Locate the cell with the specified text and output its (x, y) center coordinate. 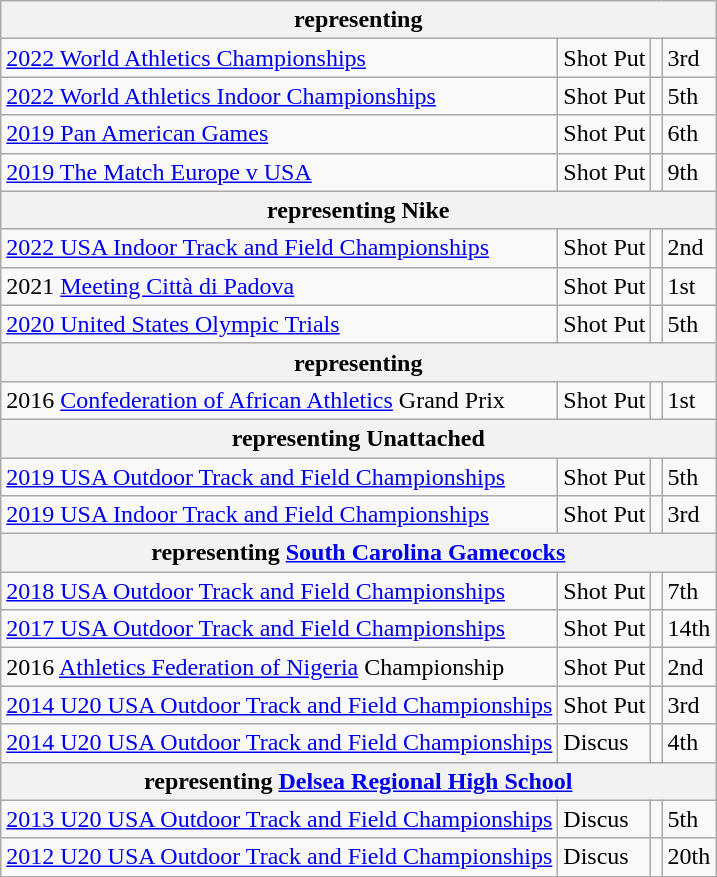
2020 United States Olympic Trials (280, 324)
6th (689, 134)
2019 USA Outdoor Track and Field Championships (280, 477)
2016 Confederation of African Athletics Grand Prix (280, 400)
2019 Pan American Games (280, 134)
2013 U20 USA Outdoor Track and Field Championships (280, 819)
representing Nike (358, 210)
2017 USA Outdoor Track and Field Championships (280, 629)
9th (689, 172)
2012 U20 USA Outdoor Track and Field Championships (280, 857)
4th (689, 743)
7th (689, 591)
2021 Meeting Città di Padova (280, 286)
2018 USA Outdoor Track and Field Championships (280, 591)
14th (689, 629)
2022 World Athletics Championships (280, 58)
2016 Athletics Federation of Nigeria Championship (280, 667)
20th (689, 857)
representing Delsea Regional High School (358, 781)
representing South Carolina Gamecocks (358, 553)
2022 USA Indoor Track and Field Championships (280, 248)
2019 USA Indoor Track and Field Championships (280, 515)
2022 World Athletics Indoor Championships (280, 96)
2019 The Match Europe v USA (280, 172)
representing Unattached (358, 438)
